Identify which cell holds the provided text, then report its (X, Y) central coordinate. 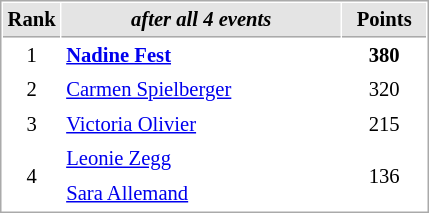
after all 4 events (202, 20)
3 (32, 124)
Nadine Fest (202, 56)
215 (384, 124)
Points (384, 20)
320 (384, 90)
2 (32, 90)
1 (32, 56)
Victoria Olivier (202, 124)
Leonie Zegg (202, 158)
136 (384, 176)
380 (384, 56)
Rank (32, 20)
4 (32, 176)
Carmen Spielberger (202, 90)
Sara Allemand (202, 194)
